Provide the (X, Y) coordinate of the cell's center where the given text is located.  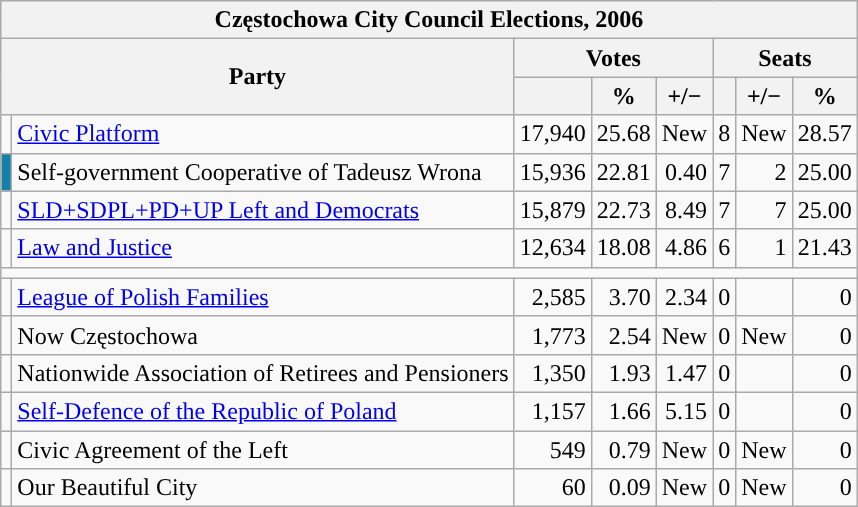
25.68 (624, 134)
2.54 (624, 335)
Now Częstochowa (263, 335)
549 (552, 449)
8 (724, 134)
Civic Platform (263, 134)
Nationwide Association of Retirees and Pensioners (263, 373)
8.49 (684, 210)
Our Beautiful City (263, 488)
5.15 (684, 411)
22.81 (624, 172)
21.43 (824, 248)
6 (724, 248)
18.08 (624, 248)
Częstochowa City Council Elections, 2006 (429, 20)
League of Polish Families (263, 297)
Seats (786, 58)
17,940 (552, 134)
Civic Agreement of the Left (263, 449)
Party (258, 77)
2.34 (684, 297)
Self-government Cooperative of Tadeusz Wrona (263, 172)
Votes (614, 58)
3.70 (624, 297)
1 (764, 248)
0.09 (624, 488)
1.47 (684, 373)
60 (552, 488)
22.73 (624, 210)
1,157 (552, 411)
1,773 (552, 335)
15,879 (552, 210)
0.40 (684, 172)
Law and Justice (263, 248)
SLD+SDPL+PD+UP Left and Democrats (263, 210)
4.86 (684, 248)
2,585 (552, 297)
28.57 (824, 134)
1.93 (624, 373)
0.79 (624, 449)
1,350 (552, 373)
12,634 (552, 248)
15,936 (552, 172)
Self-Defence of the Republic of Poland (263, 411)
1.66 (624, 411)
2 (764, 172)
